From the cell containing the given text, extract its center point as (x, y) coordinate. 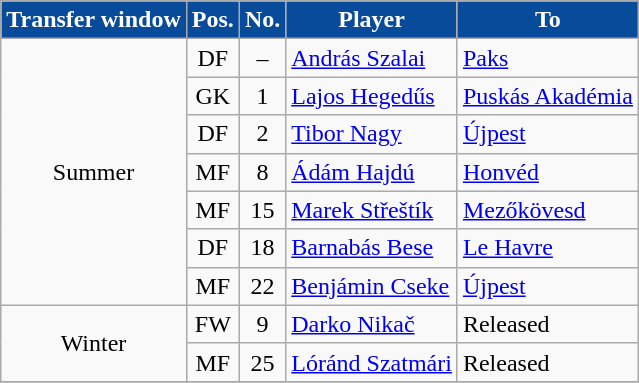
Le Havre (548, 248)
– (262, 58)
To (548, 20)
18 (262, 248)
Paks (548, 58)
15 (262, 210)
1 (262, 96)
Tibor Nagy (372, 134)
Transfer window (94, 20)
No. (262, 20)
Benjámin Cseke (372, 286)
GK (212, 96)
Marek Střeštík (372, 210)
Pos. (212, 20)
Honvéd (548, 172)
András Szalai (372, 58)
Summer (94, 172)
Player (372, 20)
FW (212, 324)
Ádám Hajdú (372, 172)
9 (262, 324)
25 (262, 362)
Darko Nikač (372, 324)
2 (262, 134)
Barnabás Bese (372, 248)
8 (262, 172)
Lajos Hegedűs (372, 96)
Puskás Akadémia (548, 96)
Winter (94, 343)
Mezőkövesd (548, 210)
Lóránd Szatmári (372, 362)
22 (262, 286)
